Pinpoint the cell where the given text exists, returning its (X, Y) midpoint coordinate. 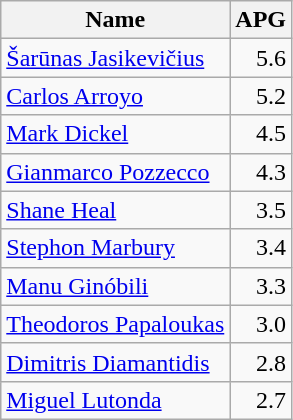
3.4 (261, 248)
Šarūnas Jasikevičius (116, 58)
Manu Ginóbili (116, 286)
Name (116, 20)
Stephon Marbury (116, 248)
Miguel Lutonda (116, 400)
Shane Heal (116, 210)
3.3 (261, 286)
Theodoros Papaloukas (116, 324)
Carlos Arroyo (116, 96)
Mark Dickel (116, 134)
2.7 (261, 400)
4.3 (261, 172)
2.8 (261, 362)
3.0 (261, 324)
5.6 (261, 58)
Gianmarco Pozzecco (116, 172)
3.5 (261, 210)
APG (261, 20)
Dimitris Diamantidis (116, 362)
5.2 (261, 96)
4.5 (261, 134)
